Detect which cell encompasses the target text, then output its (X, Y) center coordinate. 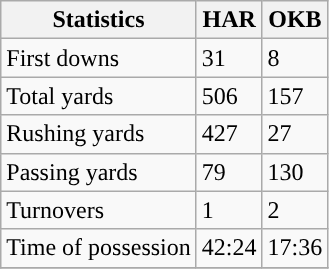
31 (229, 58)
Rushing yards (99, 134)
42:24 (229, 248)
Total yards (99, 96)
157 (295, 96)
130 (295, 172)
506 (229, 96)
427 (229, 134)
OKB (295, 20)
Passing yards (99, 172)
Statistics (99, 20)
First downs (99, 58)
8 (295, 58)
2 (295, 210)
27 (295, 134)
1 (229, 210)
HAR (229, 20)
Time of possession (99, 248)
79 (229, 172)
17:36 (295, 248)
Turnovers (99, 210)
